Find where the given text appears and provide that cell's center as [x, y] coordinate. 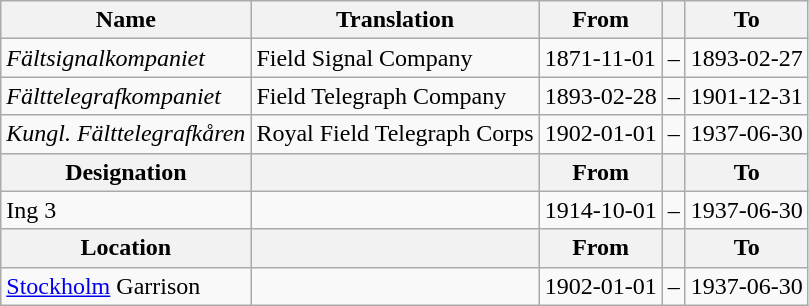
Designation [126, 172]
Kungl. Fälttelegrafkåren [126, 134]
Location [126, 248]
Ing 3 [126, 210]
Field Signal Company [395, 58]
1901-12-31 [746, 96]
1871-11-01 [600, 58]
Name [126, 20]
1893-02-28 [600, 96]
Royal Field Telegraph Corps [395, 134]
1893-02-27 [746, 58]
1914-10-01 [600, 210]
Fälttelegrafkompaniet [126, 96]
Stockholm Garrison [126, 286]
Translation [395, 20]
Fältsignalkompaniet [126, 58]
Field Telegraph Company [395, 96]
